Identify which cell holds the provided text, then report its (x, y) central coordinate. 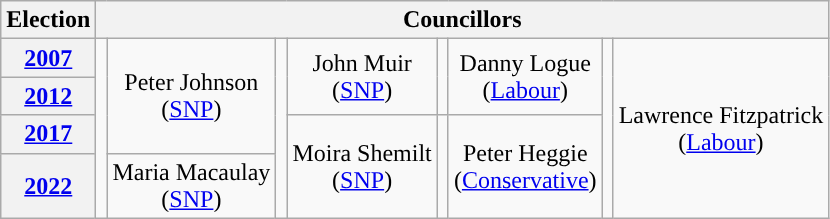
2007 (48, 58)
2017 (48, 134)
John Muir(SNP) (362, 77)
Moira Shemilt(SNP) (362, 166)
Lawrence Fitzpatrick(Labour) (721, 128)
Maria Macaulay(SNP) (192, 186)
Peter Johnson(SNP) (192, 96)
2012 (48, 96)
Danny Logue(Labour) (525, 77)
2022 (48, 186)
Election (48, 20)
Councillors (462, 20)
Peter Heggie(Conservative) (525, 166)
